Return the [X, Y] coordinate for the center point of the cell that contains the specified text.  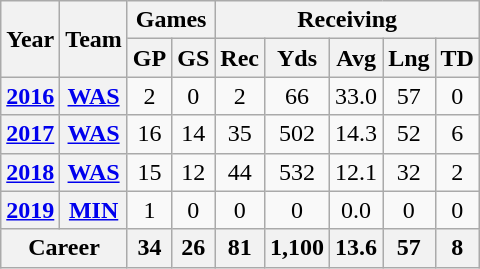
MIN [94, 210]
GP [149, 58]
81 [240, 248]
33.0 [356, 96]
TD [457, 58]
Year [30, 39]
13.6 [356, 248]
15 [149, 172]
532 [298, 172]
34 [149, 248]
Team [94, 39]
14.3 [356, 134]
8 [457, 248]
66 [298, 96]
Games [170, 20]
Avg [356, 58]
1 [149, 210]
12.1 [356, 172]
32 [409, 172]
14 [194, 134]
12 [194, 172]
Yds [298, 58]
6 [457, 134]
35 [240, 134]
Receiving [348, 20]
GS [194, 58]
Lng [409, 58]
2018 [30, 172]
0.0 [356, 210]
Career [64, 248]
2017 [30, 134]
Rec [240, 58]
44 [240, 172]
2019 [30, 210]
502 [298, 134]
16 [149, 134]
26 [194, 248]
2016 [30, 96]
1,100 [298, 248]
52 [409, 134]
